Search for the cell housing the specified text and yield its [x, y] center coordinate. 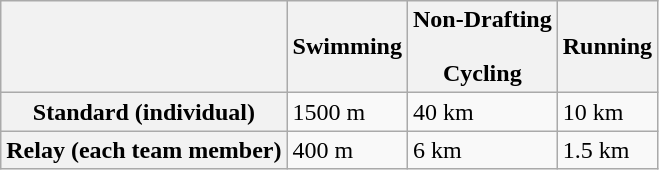
1.5 km [607, 150]
Running [607, 47]
40 km [482, 112]
6 km [482, 150]
Swimming [347, 47]
400 m [347, 150]
10 km [607, 112]
Standard (individual) [144, 112]
1500 m [347, 112]
Non-DraftingCycling [482, 47]
Relay (each team member) [144, 150]
